Return [x, y] of the center of cell containing provided text 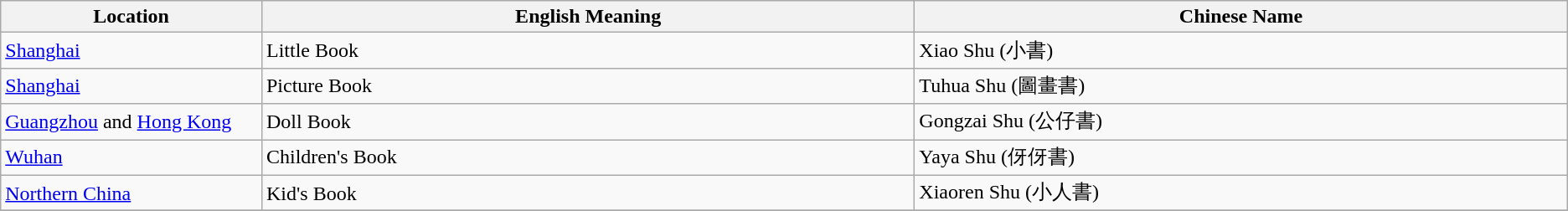
Xiao Shu (小書) [1241, 50]
English Meaning [588, 17]
Tuhua Shu (圖畫書) [1241, 85]
Chinese Name [1241, 17]
Picture Book [588, 85]
Little Book [588, 50]
Wuhan [132, 157]
Yaya Shu (伢伢書) [1241, 157]
Doll Book [588, 122]
Gongzai Shu (公仔書) [1241, 122]
Children's Book [588, 157]
Northern China [132, 193]
Kid's Book [588, 193]
Location [132, 17]
Guangzhou and Hong Kong [132, 122]
Xiaoren Shu (小人書) [1241, 193]
